Determine the (X, Y) coordinate at the center of the cell enclosing the given text.  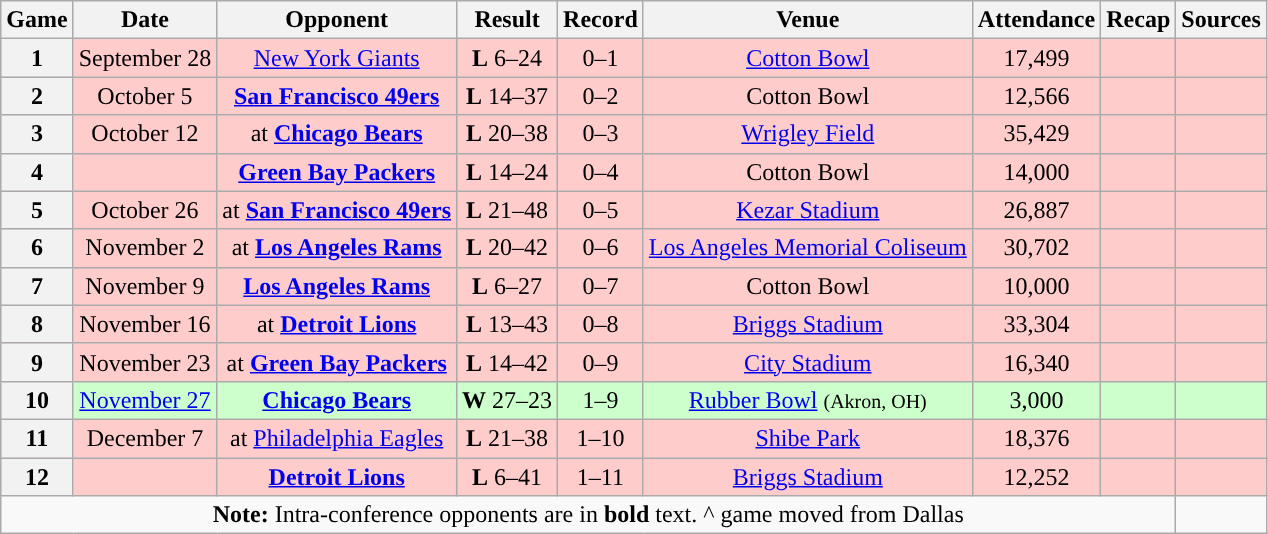
November 2 (145, 248)
L 14–37 (508, 96)
3,000 (1036, 400)
2 (37, 96)
L 13–43 (508, 324)
12 (37, 477)
1–11 (601, 477)
at Philadelphia Eagles (337, 438)
Record (601, 20)
San Francisco 49ers (337, 96)
Kezar Stadium (808, 210)
September 28 (145, 58)
L 21–38 (508, 438)
33,304 (1036, 324)
Chicago Bears (337, 400)
9 (37, 362)
L 6–27 (508, 286)
35,429 (1036, 134)
Note: Intra-conference opponents are in bold text. ^ game moved from Dallas (588, 515)
L 6–41 (508, 477)
Sources (1222, 20)
L 14–42 (508, 362)
0–3 (601, 134)
0–8 (601, 324)
November 23 (145, 362)
L 14–24 (508, 172)
Shibe Park (808, 438)
November 27 (145, 400)
18,376 (1036, 438)
0–1 (601, 58)
Detroit Lions (337, 477)
5 (37, 210)
0–6 (601, 248)
October 26 (145, 210)
17,499 (1036, 58)
Attendance (1036, 20)
0–5 (601, 210)
at Chicago Bears (337, 134)
Venue (808, 20)
Green Bay Packers (337, 172)
14,000 (1036, 172)
December 7 (145, 438)
City Stadium (808, 362)
November 16 (145, 324)
7 (37, 286)
10 (37, 400)
8 (37, 324)
Rubber Bowl (Akron, OH) (808, 400)
Result (508, 20)
12,252 (1036, 477)
4 (37, 172)
0–2 (601, 96)
1–10 (601, 438)
Date (145, 20)
16,340 (1036, 362)
6 (37, 248)
0–7 (601, 286)
26,887 (1036, 210)
10,000 (1036, 286)
12,566 (1036, 96)
Recap (1138, 20)
Opponent (337, 20)
at Green Bay Packers (337, 362)
1–9 (601, 400)
Los Angeles Memorial Coliseum (808, 248)
at Los Angeles Rams (337, 248)
L 20–38 (508, 134)
October 12 (145, 134)
November 9 (145, 286)
3 (37, 134)
Wrigley Field (808, 134)
Los Angeles Rams (337, 286)
Game (37, 20)
October 5 (145, 96)
New York Giants (337, 58)
L 20–42 (508, 248)
0–9 (601, 362)
at San Francisco 49ers (337, 210)
30,702 (1036, 248)
at Detroit Lions (337, 324)
1 (37, 58)
W 27–23 (508, 400)
L 6–24 (508, 58)
0–4 (601, 172)
L 21–48 (508, 210)
11 (37, 438)
